Return [x, y] of the center of cell containing provided text 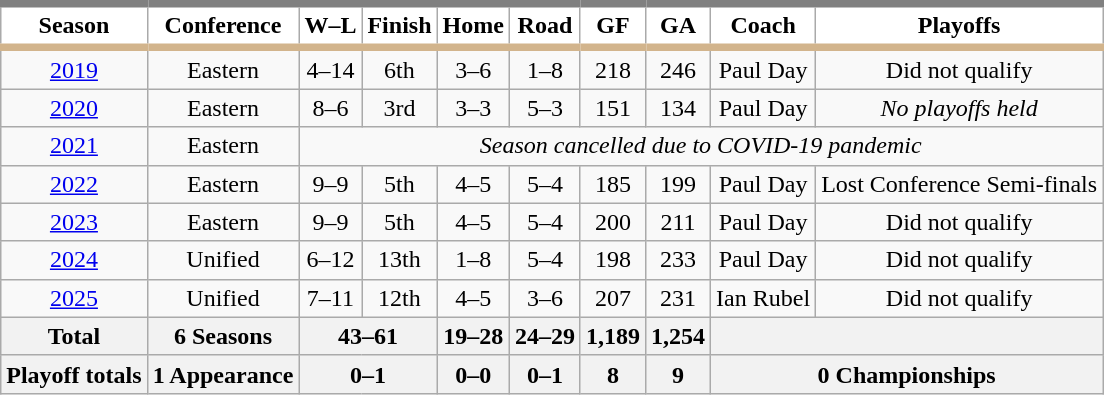
2024 [74, 260]
W–L [330, 26]
24–29 [544, 336]
2019 [74, 68]
2021 [74, 146]
2020 [74, 108]
4–14 [330, 68]
Coach [764, 26]
0–0 [473, 374]
246 [678, 68]
6th [400, 68]
151 [612, 108]
8–6 [330, 108]
3–3 [473, 108]
7–11 [330, 298]
200 [612, 222]
218 [612, 68]
207 [612, 298]
198 [612, 260]
Season [74, 26]
Total [74, 336]
2022 [74, 184]
1,254 [678, 336]
13th [400, 260]
Season cancelled due to COVID-19 pandemic [701, 146]
6 Seasons [223, 336]
2023 [74, 222]
No playoffs held [960, 108]
Home [473, 26]
Finish [400, 26]
GF [612, 26]
233 [678, 260]
9 [678, 374]
134 [678, 108]
2025 [74, 298]
Playoffs [960, 26]
Lost Conference Semi-finals [960, 184]
1 Appearance [223, 374]
Conference [223, 26]
Road [544, 26]
199 [678, 184]
12th [400, 298]
211 [678, 222]
3rd [400, 108]
GA [678, 26]
185 [612, 184]
19–28 [473, 336]
8 [612, 374]
1,189 [612, 336]
231 [678, 298]
5–3 [544, 108]
Ian Rubel [764, 298]
0 Championships [907, 374]
43–61 [368, 336]
Playoff totals [74, 374]
6–12 [330, 260]
